Output the [X, Y] coordinate of the center of the cell containing the given text.  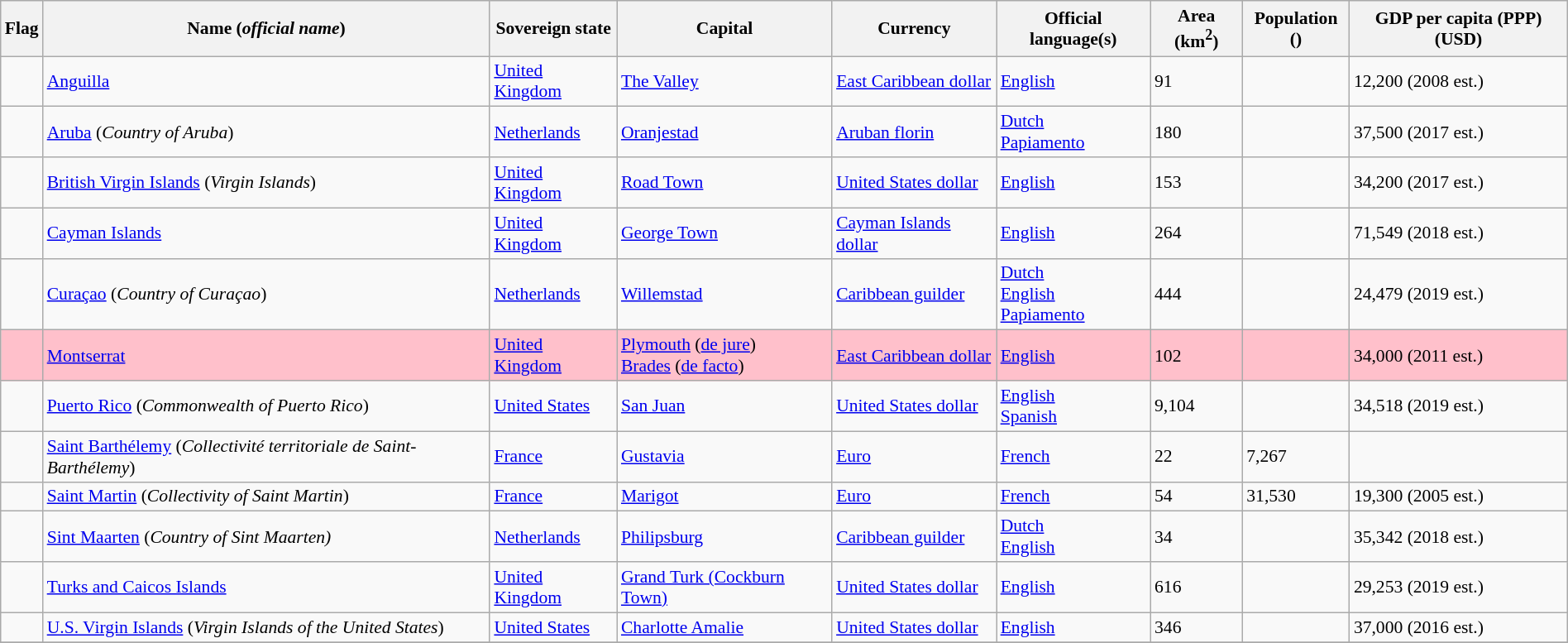
34,000 (2011 est.) [1459, 356]
Cayman Islands dollar [915, 233]
34 [1196, 536]
91 [1196, 81]
Marigot [724, 497]
71,549 (2018 est.) [1459, 233]
Gustavia [724, 457]
34,200 (2017 est.) [1459, 182]
54 [1196, 497]
616 [1196, 588]
29,253 (2019 est.) [1459, 588]
12,200 (2008 est.) [1459, 81]
24,479 (2019 est.) [1459, 295]
Philipsburg [724, 536]
DutchEnglishPapiamento [1073, 295]
37,500 (2017 est.) [1459, 132]
346 [1196, 627]
31,530 [1296, 497]
Population () [1296, 28]
Name (official name) [266, 28]
Puerto Rico (Commonwealth of Puerto Rico) [266, 405]
DutchEnglish [1073, 536]
Anguilla [266, 81]
Turks and Caicos Islands [266, 588]
444 [1196, 295]
22 [1196, 457]
Aruban florin [915, 132]
19,300 (2005 est.) [1459, 497]
Willemstad [724, 295]
37,000 (2016 est.) [1459, 627]
Road Town [724, 182]
EnglishSpanish [1073, 405]
Saint Barthélemy (Collectivité territoriale de Saint-Barthélemy) [266, 457]
Aruba (Country of Aruba) [266, 132]
Plymouth (de jure)Brades (de facto) [724, 356]
British Virgin Islands (Virgin Islands) [266, 182]
Saint Martin (Collectivity of Saint Martin) [266, 497]
102 [1196, 356]
Sint Maarten (Country of Sint Maarten) [266, 536]
Flag [22, 28]
Sovereign state [553, 28]
Official language(s) [1073, 28]
34,518 (2019 est.) [1459, 405]
Currency [915, 28]
DutchPapiamento [1073, 132]
180 [1196, 132]
Capital [724, 28]
The Valley [724, 81]
Curaçao (Country of Curaçao) [266, 295]
153 [1196, 182]
GDP per capita (PPP) (USD) [1459, 28]
Oranjestad [724, 132]
U.S. Virgin Islands (Virgin Islands of the United States) [266, 627]
7,267 [1296, 457]
Area (km2) [1196, 28]
35,342 (2018 est.) [1459, 536]
9,104 [1196, 405]
San Juan [724, 405]
Grand Turk (Cockburn Town) [724, 588]
Cayman Islands [266, 233]
Charlotte Amalie [724, 627]
Montserrat [266, 356]
264 [1196, 233]
George Town [724, 233]
